Capture the cell that displays the provided text and extract its [X, Y] central coordinate. 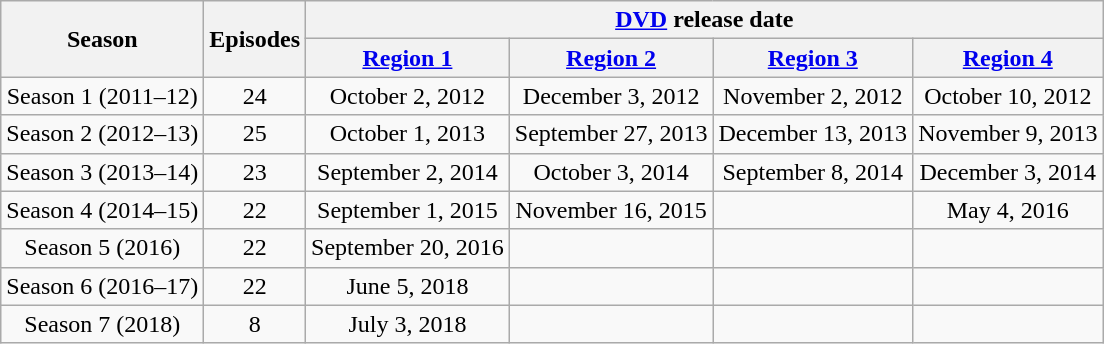
8 [255, 324]
December 3, 2012 [611, 96]
Region 3 [813, 58]
October 3, 2014 [611, 172]
Season 7 (2018) [102, 324]
Season 2 (2012–13) [102, 134]
Region 2 [611, 58]
Season [102, 39]
November 16, 2015 [611, 210]
Region 4 [1008, 58]
September 1, 2015 [408, 210]
25 [255, 134]
June 5, 2018 [408, 286]
Season 3 (2013–14) [102, 172]
Episodes [255, 39]
May 4, 2016 [1008, 210]
September 2, 2014 [408, 172]
DVD release date [704, 20]
July 3, 2018 [408, 324]
Season 4 (2014–15) [102, 210]
October 2, 2012 [408, 96]
Season 1 (2011–12) [102, 96]
September 27, 2013 [611, 134]
December 13, 2013 [813, 134]
October 1, 2013 [408, 134]
November 2, 2012 [813, 96]
Region 1 [408, 58]
Season 6 (2016–17) [102, 286]
December 3, 2014 [1008, 172]
September 20, 2016 [408, 248]
Season 5 (2016) [102, 248]
November 9, 2013 [1008, 134]
24 [255, 96]
23 [255, 172]
October 10, 2012 [1008, 96]
September 8, 2014 [813, 172]
